Return (x, y) of the center of cell containing provided text 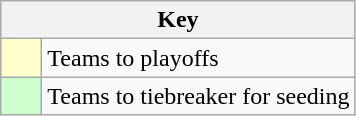
Teams to playoffs (198, 58)
Teams to tiebreaker for seeding (198, 96)
Key (178, 20)
